Extract the [x, y] coordinate from the center of the cell holding the provided text.  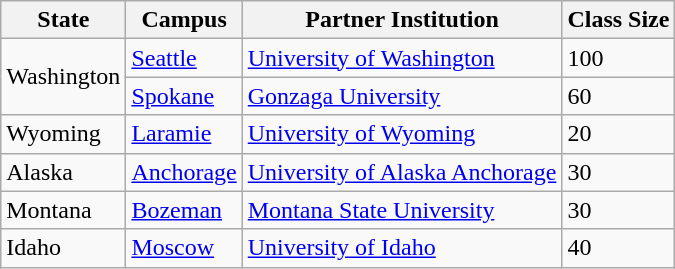
20 [618, 134]
100 [618, 58]
Anchorage [184, 172]
State [64, 20]
Spokane [184, 96]
Moscow [184, 248]
Seattle [184, 58]
Washington [64, 77]
60 [618, 96]
Gonzaga University [402, 96]
University of Washington [402, 58]
Montana State University [402, 210]
Class Size [618, 20]
Campus [184, 20]
40 [618, 248]
University of Alaska Anchorage [402, 172]
Partner Institution [402, 20]
Wyoming [64, 134]
Bozeman [184, 210]
University of Wyoming [402, 134]
University of Idaho [402, 248]
Idaho [64, 248]
Laramie [184, 134]
Alaska [64, 172]
Montana [64, 210]
